Scan for the cell matching the given text and deliver its (X, Y) coordinate at center. 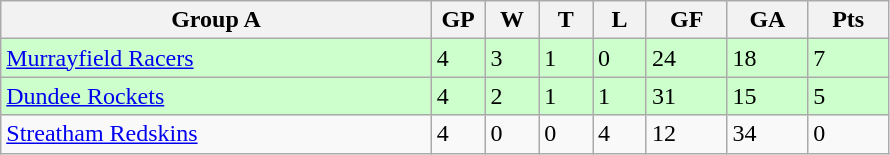
Pts (848, 20)
GP (458, 20)
5 (848, 96)
Group A (216, 20)
34 (768, 134)
15 (768, 96)
GA (768, 20)
18 (768, 58)
Streatham Redskins (216, 134)
2 (512, 96)
W (512, 20)
31 (686, 96)
Dundee Rockets (216, 96)
T (566, 20)
L (620, 20)
24 (686, 58)
12 (686, 134)
Murrayfield Racers (216, 58)
3 (512, 58)
7 (848, 58)
GF (686, 20)
